Provide the [x, y] coordinate of the cell's center where the given text is located.  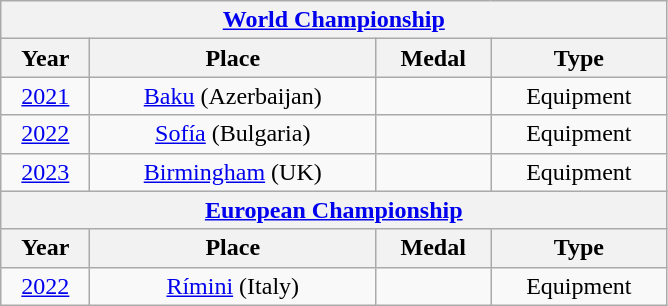
Birmingham (UK) [233, 172]
2023 [46, 172]
Baku (Azerbaijan) [233, 96]
European Championship [334, 210]
Sofía (Bulgaria) [233, 134]
2021 [46, 96]
World Championship [334, 20]
Rímini (Italy) [233, 286]
